Scan for the cell matching the given text and deliver its (X, Y) coordinate at center. 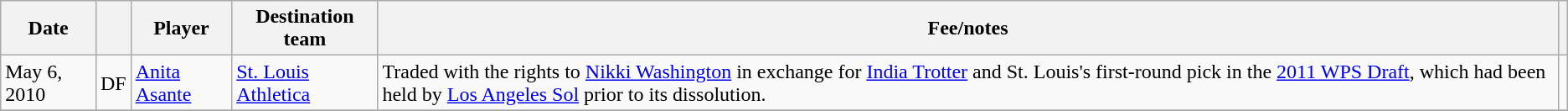
May 6, 2010 (49, 82)
Date (49, 29)
Destination team (305, 29)
St. Louis Athletica (305, 82)
Fee/notes (968, 29)
Player (181, 29)
Anita Asante (181, 82)
DF (113, 82)
